Return the (x, y) coordinate for the center point of the cell that contains the specified text.  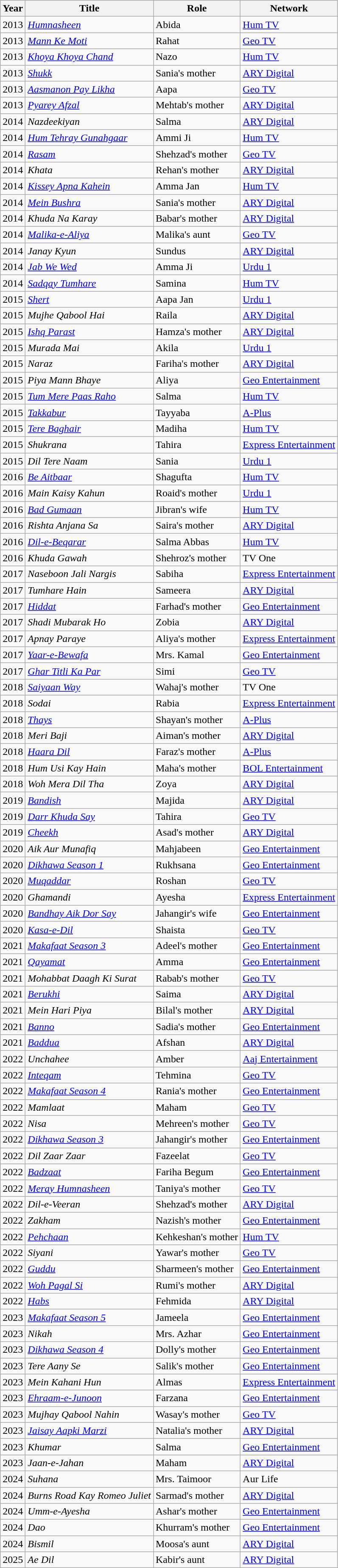
Sania (197, 461)
Mujhay Qabool Nahin (89, 1414)
Ghar Titli Ka Par (89, 671)
Darr Khuda Say (89, 816)
Ae Dil (89, 1560)
Babar's mother (197, 219)
BOL Entertainment (289, 768)
Baddua (89, 1043)
Makafaat Season 3 (89, 946)
Sadia's mother (197, 1027)
Berukhi (89, 994)
Haara Dil (89, 752)
Dikhawa Season 1 (89, 865)
Bad Gumaan (89, 510)
Mann Ke Moti (89, 41)
Dikhawa Season 4 (89, 1350)
Kabir's aunt (197, 1560)
Jahangir's wife (197, 913)
Kehkeshan's mother (197, 1237)
Pyarey Afzal (89, 105)
Zoya (197, 784)
Amber (197, 1059)
Sadqay Tumhare (89, 283)
Khata (89, 170)
Tehmina (197, 1075)
Mamlaat (89, 1107)
Jaisay Aapki Marzi (89, 1430)
Takkabur (89, 412)
Zakham (89, 1220)
Zobia (197, 622)
Mahjabeen (197, 849)
Tum Mere Paas Raho (89, 396)
Aaj Entertainment (289, 1059)
Madiha (197, 428)
Asad's mother (197, 833)
Nikah (89, 1334)
Title (89, 8)
Shehroz's mother (197, 558)
Faraz's mother (197, 752)
Dil-e-Veeran (89, 1204)
Siyani (89, 1253)
Makafaat Season 5 (89, 1317)
Suhana (89, 1479)
Amma (197, 962)
Samina (197, 283)
Burns Road Kay Romeo Juliet (89, 1495)
Roaid's mother (197, 493)
Jab We Wed (89, 267)
Moosa's aunt (197, 1544)
Shukrana (89, 445)
Saiyaan Way (89, 687)
Aapa (197, 89)
Natalia's mother (197, 1430)
Sameera (197, 590)
Sabiha (197, 574)
Role (197, 8)
Nazo (197, 57)
Makafaat Season 4 (89, 1091)
Nazish's mother (197, 1220)
Piya Mann Bhaye (89, 380)
Salma Abbas (197, 542)
Thays (89, 720)
Nisa (89, 1123)
Fariha's mother (197, 364)
Ammi Ji (197, 138)
Almas (197, 1382)
Rehan's mother (197, 170)
Sodai (89, 703)
Saira's mother (197, 526)
Mehreen's mother (197, 1123)
Hamza's mother (197, 332)
Khuda Na Karay (89, 219)
Wahaj's mother (197, 687)
Malika-e-Aliya (89, 235)
Bismil (89, 1544)
Mehtab's mother (197, 105)
Mein Kahani Hun (89, 1382)
Inteqam (89, 1075)
Ehraam-e-Junoon (89, 1398)
Naraz (89, 364)
Abida (197, 25)
Saima (197, 994)
Rishta Anjana Sa (89, 526)
Farhad's mother (197, 606)
Kissey Apna Kahein (89, 186)
Rabia (197, 703)
Ghamandi (89, 897)
Qayamat (89, 962)
Fazeelat (197, 1156)
Shert (89, 299)
Shagufta (197, 477)
Bilal's mother (197, 1011)
Mein Bushra (89, 203)
Bandish (89, 800)
Woh Pagal Si (89, 1285)
Tere Baghair (89, 428)
Habs (89, 1301)
Jaan-e-Jahan (89, 1463)
Jahangir's mother (197, 1140)
Badzaat (89, 1172)
Naseboon Jali Nargis (89, 574)
Meri Baji (89, 736)
Kasa-e-Dil (89, 929)
Khumar (89, 1447)
Farzana (197, 1398)
Main Kaisy Kahun (89, 493)
Tumhare Hain (89, 590)
2025 (13, 1560)
Tere Aany Se (89, 1366)
Majida (197, 800)
Hum Tehray Gunahgaar (89, 138)
Wasay's mother (197, 1414)
Rabab's mother (197, 978)
Apnay Paraye (89, 639)
Dikhawa Season 3 (89, 1140)
Yaar-e-Bewafa (89, 655)
Aik Aur Munafiq (89, 849)
Mujhe Qabool Hai (89, 315)
Mein Hari Piya (89, 1011)
Bandhay Aik Dor Say (89, 913)
Sarmad's mother (197, 1495)
Dil Zaar Zaar (89, 1156)
Pehchaan (89, 1237)
Murada Mai (89, 348)
Jibran's wife (197, 510)
Yawar's mother (197, 1253)
Khuda Gawah (89, 558)
Janay Kyun (89, 251)
Aapa Jan (197, 299)
Rasam (89, 154)
Mrs. Kamal (197, 655)
Rania's mother (197, 1091)
Sundus (197, 251)
Akila (197, 348)
Umm-e-Ayesha (89, 1512)
Mrs. Taimoor (197, 1479)
Dolly's mother (197, 1350)
Banno (89, 1027)
Shaista (197, 929)
Fariha Begum (197, 1172)
Ishq Parast (89, 332)
Shukk (89, 73)
Afshan (197, 1043)
Ashar's mother (197, 1512)
Fehmida (197, 1301)
Ayesha (197, 897)
Amma Jan (197, 186)
Adeel's mother (197, 946)
Aliya's mother (197, 639)
Simi (197, 671)
Roshan (197, 881)
Mohabbat Daagh Ki Surat (89, 978)
Humnasheen (89, 25)
Mrs. Azhar (197, 1334)
Muqaddar (89, 881)
Sharmeen's mother (197, 1269)
Year (13, 8)
Dil-e-Beqarar (89, 542)
Jameela (197, 1317)
Dil Tere Naam (89, 461)
Hum Usi Kay Hain (89, 768)
Shayan's mother (197, 720)
Khurram's mother (197, 1528)
Rahat (197, 41)
Salik's mother (197, 1366)
Amma Ji (197, 267)
Shadi Mubarak Ho (89, 622)
Aliya (197, 380)
Meray Humnasheen (89, 1188)
Khoya Khoya Chand (89, 57)
Network (289, 8)
Hiddat (89, 606)
Raila (197, 315)
Tayyaba (197, 412)
Rukhsana (197, 865)
Nazdeekiyan (89, 121)
Be Aitbaar (89, 477)
Aur Life (289, 1479)
Malika's aunt (197, 235)
Unchahee (89, 1059)
Cheekh (89, 833)
Woh Mera Dil Tha (89, 784)
Maha's mother (197, 768)
Taniya's mother (197, 1188)
Aasmanon Pay Likha (89, 89)
Guddu (89, 1269)
Rumi's mother (197, 1285)
Aiman's mother (197, 736)
Dao (89, 1528)
